Provide the (X, Y) coordinate of the cell's center where the given text is located.  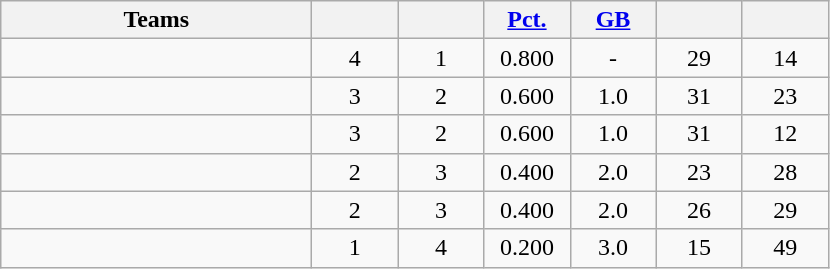
GB (613, 20)
0.200 (527, 248)
Teams (156, 20)
- (613, 58)
Pct. (527, 20)
14 (785, 58)
26 (699, 210)
0.800 (527, 58)
12 (785, 134)
15 (699, 248)
49 (785, 248)
3.0 (613, 248)
28 (785, 172)
